Search for the cell housing the specified text and yield its (x, y) center coordinate. 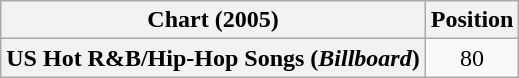
Chart (2005) (213, 20)
80 (472, 58)
US Hot R&B/Hip-Hop Songs (Billboard) (213, 58)
Position (472, 20)
